Extract the [X, Y] coordinate from the center of the cell holding the provided text.  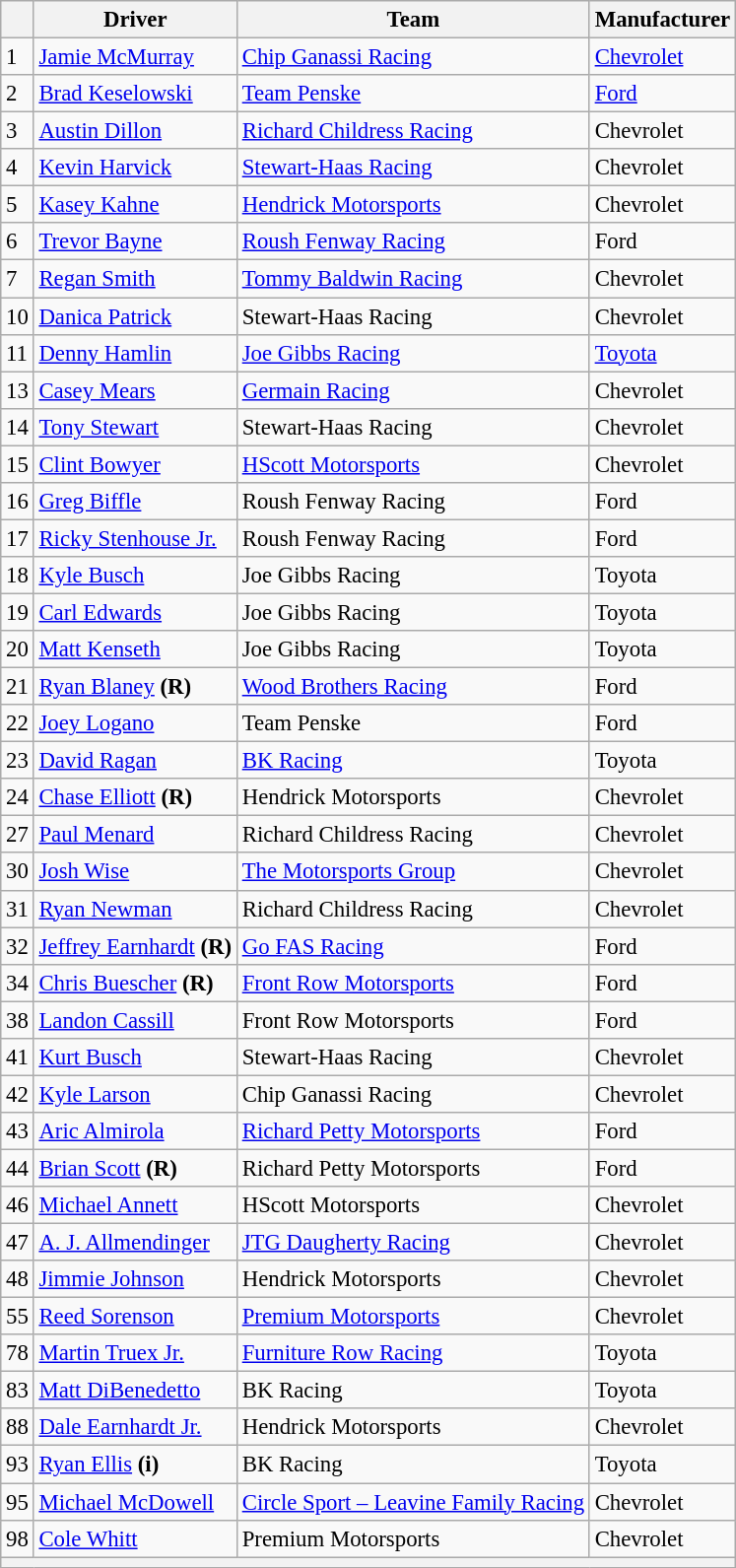
19 [18, 612]
31 [18, 909]
44 [18, 1168]
14 [18, 427]
Brad Keselowski [135, 94]
32 [18, 946]
JTG Daugherty Racing [413, 1243]
Casey Mears [135, 390]
Chris Buescher (R) [135, 983]
43 [18, 1131]
Joey Logano [135, 723]
16 [18, 502]
98 [18, 1538]
Go FAS Racing [413, 946]
Trevor Bayne [135, 241]
Reed Sorenson [135, 1317]
Denny Hamlin [135, 353]
6 [18, 241]
Brian Scott (R) [135, 1168]
18 [18, 576]
1 [18, 57]
Landon Cassill [135, 1020]
Ryan Newman [135, 909]
Josh Wise [135, 872]
Circle Sport – Leavine Family Racing [413, 1502]
The Motorsports Group [413, 872]
David Ragan [135, 761]
Germain Racing [413, 390]
Kyle Busch [135, 576]
Michael McDowell [135, 1502]
Aric Almirola [135, 1131]
Jamie McMurray [135, 57]
13 [18, 390]
41 [18, 1057]
A. J. Allmendinger [135, 1243]
Matt DiBenedetto [135, 1391]
48 [18, 1279]
95 [18, 1502]
Austin Dillon [135, 131]
2 [18, 94]
20 [18, 649]
Paul Menard [135, 835]
Martin Truex Jr. [135, 1353]
34 [18, 983]
Chase Elliott (R) [135, 797]
7 [18, 279]
Kurt Busch [135, 1057]
Ryan Ellis (i) [135, 1465]
42 [18, 1094]
Jimmie Johnson [135, 1279]
Team [413, 20]
Matt Kenseth [135, 649]
47 [18, 1243]
15 [18, 464]
Kyle Larson [135, 1094]
Greg Biffle [135, 502]
21 [18, 687]
Tommy Baldwin Racing [413, 279]
Tony Stewart [135, 427]
46 [18, 1205]
Regan Smith [135, 279]
Wood Brothers Racing [413, 687]
Ricky Stenhouse Jr. [135, 538]
Driver [135, 20]
23 [18, 761]
Kevin Harvick [135, 168]
30 [18, 872]
93 [18, 1465]
Michael Annett [135, 1205]
Ryan Blaney (R) [135, 687]
78 [18, 1353]
22 [18, 723]
4 [18, 168]
38 [18, 1020]
Jeffrey Earnhardt (R) [135, 946]
88 [18, 1428]
5 [18, 205]
Dale Earnhardt Jr. [135, 1428]
Clint Bowyer [135, 464]
27 [18, 835]
Cole Whitt [135, 1538]
11 [18, 353]
Kasey Kahne [135, 205]
17 [18, 538]
Danica Patrick [135, 316]
Manufacturer [662, 20]
Furniture Row Racing [413, 1353]
10 [18, 316]
24 [18, 797]
Carl Edwards [135, 612]
3 [18, 131]
55 [18, 1317]
83 [18, 1391]
